Return [X, Y] of the center of cell containing provided text 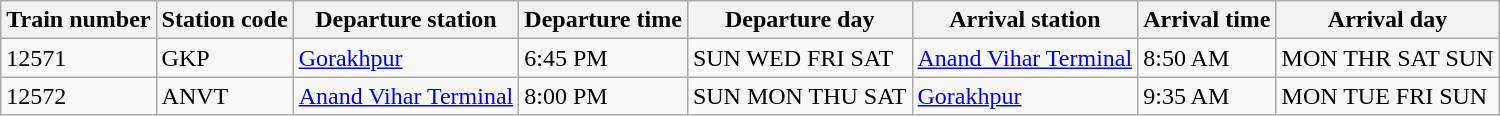
MON TUE FRI SUN [1388, 96]
Train number [78, 20]
6:45 PM [604, 58]
9:35 AM [1207, 96]
ANVT [224, 96]
Station code [224, 20]
8:50 AM [1207, 58]
12572 [78, 96]
Departure station [406, 20]
Arrival station [1025, 20]
SUN MON THU SAT [800, 96]
MON THR SAT SUN [1388, 58]
SUN WED FRI SAT [800, 58]
8:00 PM [604, 96]
Departure day [800, 20]
Departure time [604, 20]
Arrival time [1207, 20]
Arrival day [1388, 20]
GKP [224, 58]
12571 [78, 58]
